Return the [x, y] coordinate for the center point of the cell that contains the specified text.  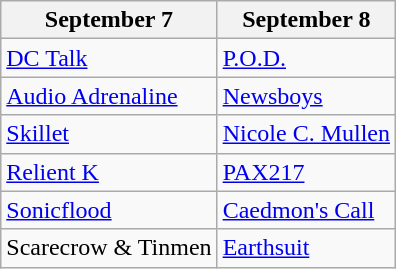
DC Talk [109, 58]
Sonicflood [109, 210]
Caedmon's Call [306, 210]
P.O.D. [306, 58]
Earthsuit [306, 248]
Nicole C. Mullen [306, 134]
September 7 [109, 20]
Audio Adrenaline [109, 96]
Skillet [109, 134]
PAX217 [306, 172]
Newsboys [306, 96]
Scarecrow & Tinmen [109, 248]
Relient K [109, 172]
September 8 [306, 20]
